Detect which cell encompasses the target text, then output its [X, Y] center coordinate. 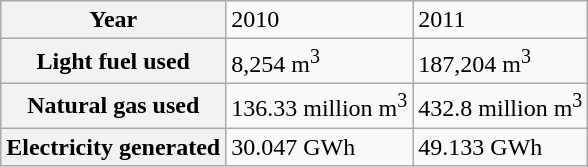
432.8 million m3 [500, 106]
49.133 GWh [500, 147]
187,204 m3 [500, 62]
8,254 m3 [320, 62]
Year [114, 20]
2010 [320, 20]
Light fuel used [114, 62]
Natural gas used [114, 106]
Electricity generated [114, 147]
2011 [500, 20]
136.33 million m3 [320, 106]
30.047 GWh [320, 147]
